Determine the (x, y) coordinate at the center of the cell enclosing the given text.  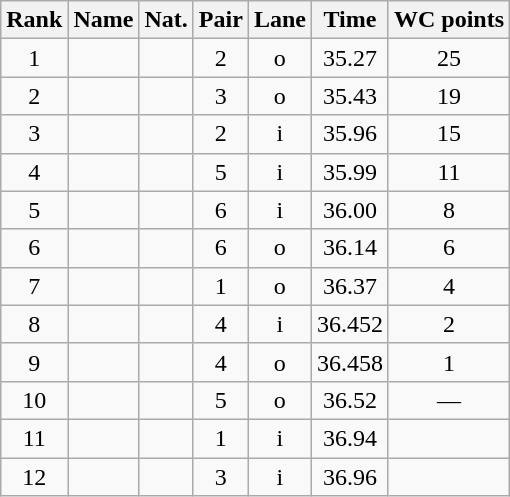
Nat. (166, 20)
12 (34, 477)
36.37 (350, 286)
— (448, 400)
35.27 (350, 58)
WC points (448, 20)
35.96 (350, 134)
15 (448, 134)
36.14 (350, 248)
Rank (34, 20)
Lane (280, 20)
10 (34, 400)
36.00 (350, 210)
Pair (220, 20)
9 (34, 362)
Time (350, 20)
7 (34, 286)
Name (104, 20)
36.96 (350, 477)
36.458 (350, 362)
36.52 (350, 400)
36.452 (350, 324)
25 (448, 58)
36.94 (350, 438)
19 (448, 96)
35.43 (350, 96)
35.99 (350, 172)
